From the cell containing the given text, extract its center point as [x, y] coordinate. 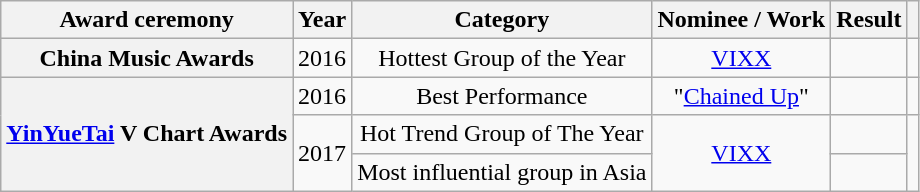
2017 [322, 153]
Year [322, 20]
Category [502, 20]
Most influential group in Asia [502, 172]
Hot Trend Group of The Year [502, 134]
China Music Awards [147, 58]
"Chained Up" [742, 96]
Award ceremony [147, 20]
Result [869, 20]
Nominee / Work [742, 20]
Best Performance [502, 96]
YinYueTai V Chart Awards [147, 134]
Hottest Group of the Year [502, 58]
